Return the (X, Y) coordinate for the center point of the cell that contains the specified text.  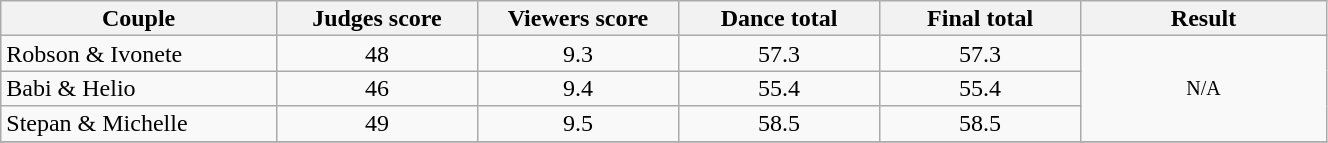
Robson & Ivonete (139, 54)
Dance total (778, 18)
Couple (139, 18)
48 (376, 54)
Judges score (376, 18)
46 (376, 88)
Viewers score (578, 18)
Babi & Helio (139, 88)
Final total (980, 18)
Stepan & Michelle (139, 124)
9.4 (578, 88)
9.5 (578, 124)
9.3 (578, 54)
49 (376, 124)
N/A (1204, 88)
Result (1204, 18)
